From the cell containing the given text, extract its center point as [x, y] coordinate. 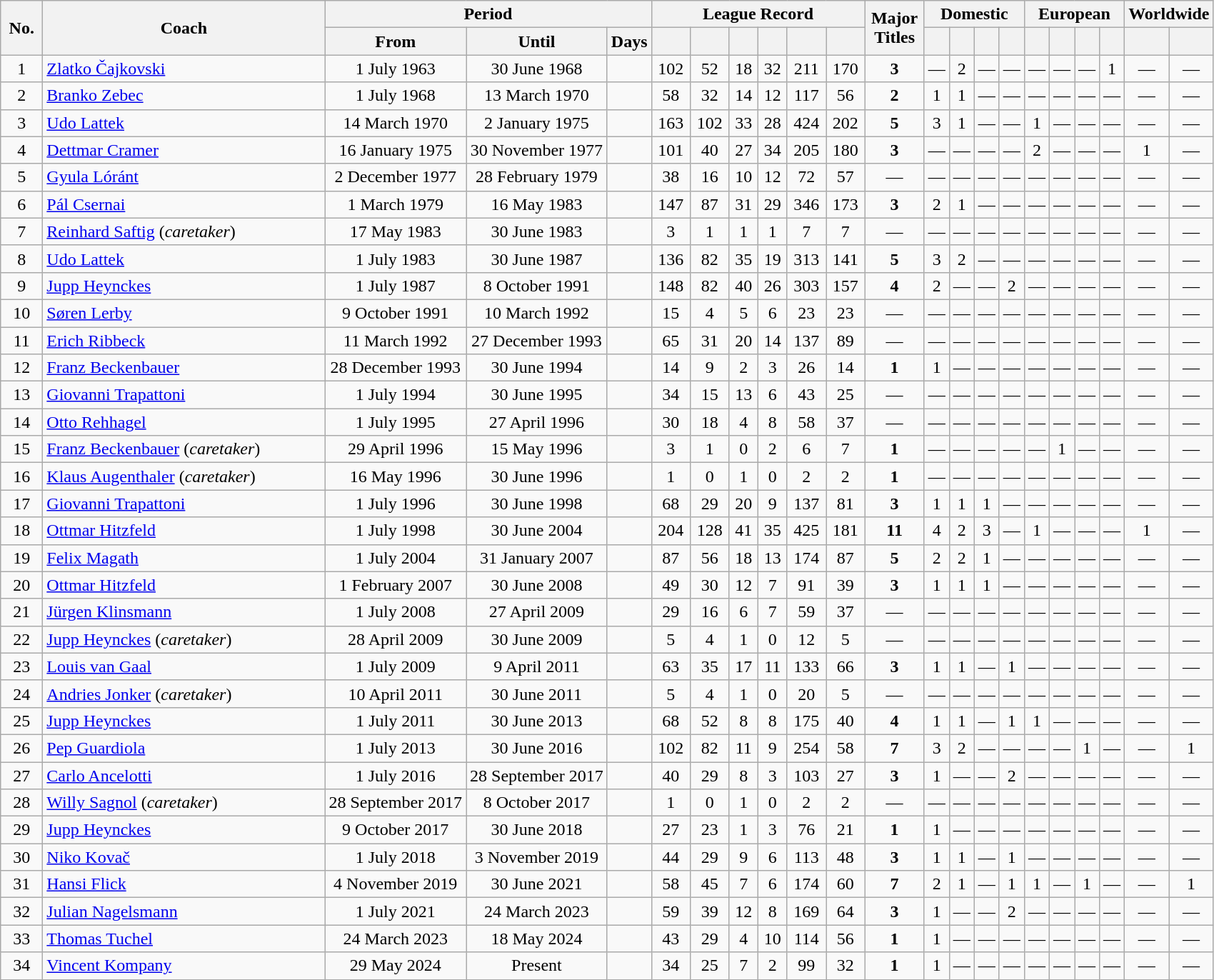
16 January 1975 [396, 150]
European [1074, 14]
1 July 1998 [396, 531]
76 [806, 830]
27 April 2009 [537, 612]
133 [806, 666]
1 July 1963 [396, 69]
Erich Ribbeck [184, 341]
1 July 2018 [396, 857]
2 December 1977 [396, 177]
9 April 2011 [537, 666]
15 May 1996 [537, 449]
66 [846, 666]
1 July 1968 [396, 96]
10 March 1992 [537, 313]
1 July 2004 [396, 558]
30 June 2021 [537, 884]
MajorTitles [894, 28]
91 [806, 585]
30 November 1977 [537, 150]
101 [671, 150]
72 [806, 177]
30 June 2008 [537, 585]
Coach [184, 28]
3 November 2019 [537, 857]
Franz Beckenbauer (caretaker) [184, 449]
From [396, 41]
Pál Csernai [184, 204]
28 February 1979 [537, 177]
Julian Nagelsmann [184, 911]
30 June 2018 [537, 830]
141 [846, 259]
Felix Magath [184, 558]
17 May 1983 [396, 231]
1 February 2007 [396, 585]
28 December 1993 [396, 368]
Jürgen Klinsmann [184, 612]
57 [846, 177]
30 June 1968 [537, 69]
9 October 1991 [396, 313]
63 [671, 666]
Carlo Ancelotti [184, 775]
27 April 1996 [537, 422]
181 [846, 531]
204 [671, 531]
44 [671, 857]
30 June 1998 [537, 504]
30 June 2009 [537, 639]
Present [537, 966]
24 [21, 694]
113 [806, 857]
1 July 2011 [396, 721]
14 March 1970 [396, 123]
Hansi Flick [184, 884]
425 [806, 531]
81 [846, 504]
8 October 2017 [537, 803]
30 June 1995 [537, 395]
114 [806, 939]
29 May 2024 [396, 966]
99 [806, 966]
1 July 2021 [396, 911]
147 [671, 204]
1 July 1994 [396, 395]
1 July 1987 [396, 286]
No. [21, 28]
49 [671, 585]
64 [846, 911]
Dettmar Cramer [184, 150]
1 July 1996 [396, 504]
424 [806, 123]
303 [806, 286]
48 [846, 857]
Otto Rehhagel [184, 422]
Franz Beckenbauer [184, 368]
Søren Lerby [184, 313]
10 April 2011 [396, 694]
1 July 2009 [396, 666]
29 April 1996 [396, 449]
65 [671, 341]
Thomas Tuchel [184, 939]
16 May 1983 [537, 204]
Reinhard Saftig (caretaker) [184, 231]
30 June 2011 [537, 694]
8 October 1991 [537, 286]
1 March 1979 [396, 204]
Days [629, 41]
4 November 2019 [396, 884]
170 [846, 69]
27 December 1993 [537, 341]
Domestic [974, 14]
38 [671, 177]
League Record [758, 14]
148 [671, 286]
Louis van Gaal [184, 666]
1 July 2013 [396, 748]
31 January 2007 [537, 558]
180 [846, 150]
205 [806, 150]
Klaus Augenthaler (caretaker) [184, 476]
163 [671, 123]
22 [21, 639]
202 [846, 123]
175 [806, 721]
18 May 2024 [537, 939]
41 [744, 531]
1 July 1995 [396, 422]
346 [806, 204]
30 June 2004 [537, 531]
313 [806, 259]
Niko Kovač [184, 857]
1 July 2016 [396, 775]
30 June 1996 [537, 476]
157 [846, 286]
254 [806, 748]
11 March 1992 [396, 341]
2 January 1975 [537, 123]
30 June 1987 [537, 259]
211 [806, 69]
173 [846, 204]
117 [806, 96]
103 [806, 775]
Pep Guardiola [184, 748]
45 [709, 884]
1 July 2008 [396, 612]
89 [846, 341]
28 April 2009 [396, 639]
9 October 2017 [396, 830]
169 [806, 911]
Willy Sagnol (caretaker) [184, 803]
Branko Zebec [184, 96]
Gyula Lóránt [184, 177]
60 [846, 884]
Until [537, 41]
Worldwide [1169, 14]
Period [488, 14]
30 June 2016 [537, 748]
Zlatko Čajkovski [184, 69]
Jupp Heynckes (caretaker) [184, 639]
30 June 1994 [537, 368]
136 [671, 259]
13 March 1970 [537, 96]
16 May 1996 [396, 476]
1 July 1983 [396, 259]
30 June 1983 [537, 231]
Vincent Kompany [184, 966]
128 [709, 531]
30 June 2013 [537, 721]
Andries Jonker (caretaker) [184, 694]
